Provide the (x, y) coordinate of the cell's center where the given text is located.  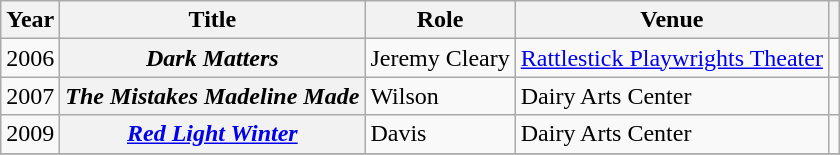
Dark Matters (212, 58)
2009 (30, 134)
Wilson (440, 96)
Title (212, 20)
Rattlestick Playwrights Theater (672, 58)
Venue (672, 20)
Role (440, 20)
Year (30, 20)
The Mistakes Madeline Made (212, 96)
Red Light Winter (212, 134)
Davis (440, 134)
2006 (30, 58)
Jeremy Cleary (440, 58)
2007 (30, 96)
